Return the [x, y] coordinate for the center point of the cell that contains the specified text.  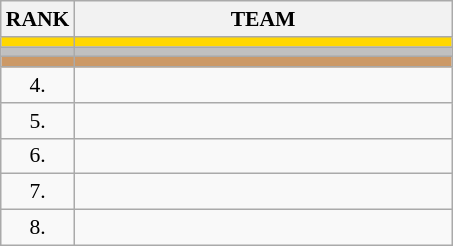
7. [38, 192]
RANK [38, 19]
8. [38, 228]
5. [38, 121]
4. [38, 85]
6. [38, 156]
TEAM [262, 19]
